Locate the cell with the specified text and output its (x, y) center coordinate. 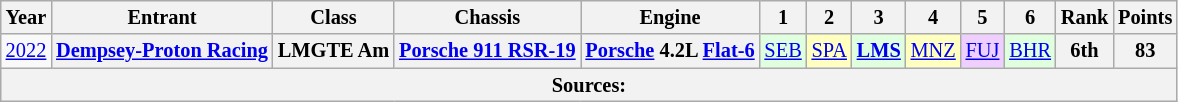
Year (26, 17)
Sources: (589, 85)
3 (879, 17)
Porsche 4.2L Flat-6 (670, 51)
6th (1084, 51)
SPA (830, 51)
MNZ (934, 51)
4 (934, 17)
Porsche 911 RSR-19 (487, 51)
1 (784, 17)
Rank (1084, 17)
Engine (670, 17)
Chassis (487, 17)
BHR (1030, 51)
6 (1030, 17)
2 (830, 17)
83 (1145, 51)
LMGTE Am (334, 51)
2022 (26, 51)
SEB (784, 51)
Dempsey-Proton Racing (162, 51)
Class (334, 17)
LMS (879, 51)
Points (1145, 17)
5 (983, 17)
FUJ (983, 51)
Entrant (162, 17)
